Return (x, y) of the center of cell containing provided text 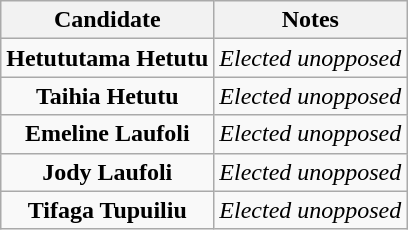
Jody Laufoli (108, 172)
Notes (310, 20)
Tifaga Tupuiliu (108, 210)
Hetututama Hetutu (108, 58)
Taihia Hetutu (108, 96)
Candidate (108, 20)
Emeline Laufoli (108, 134)
